Capture the cell that displays the provided text and extract its (X, Y) central coordinate. 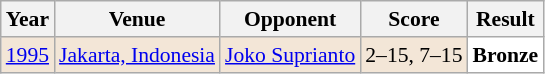
Opponent (290, 19)
Score (414, 19)
2–15, 7–15 (414, 55)
1995 (28, 55)
Jakarta, Indonesia (137, 55)
Venue (137, 19)
Result (506, 19)
Joko Suprianto (290, 55)
Bronze (506, 55)
Year (28, 19)
